Return the (X, Y) coordinate for the center point of the cell that contains the specified text.  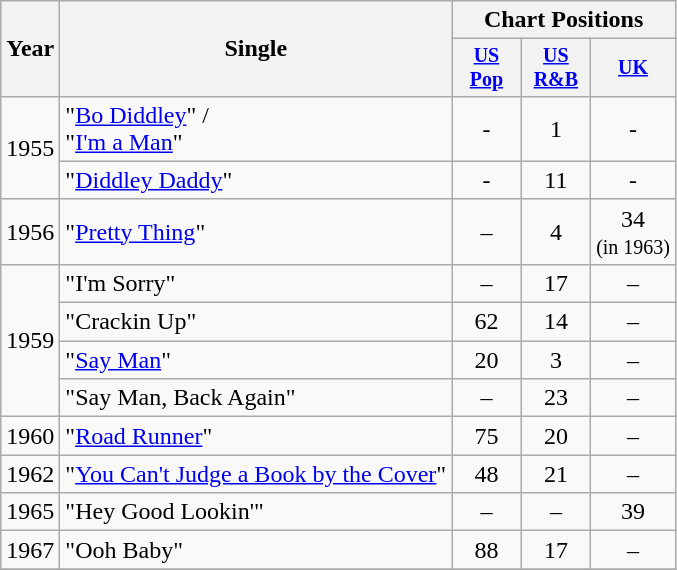
"Road Runner" (256, 436)
UK (634, 68)
"Ooh Baby" (256, 550)
14 (556, 322)
1959 (30, 340)
62 (486, 322)
48 (486, 474)
US Pop (486, 68)
"Crackin Up" (256, 322)
4 (556, 232)
"Say Man" (256, 360)
1962 (30, 474)
11 (556, 180)
"Bo Diddley" /"I'm a Man" (256, 128)
34(in 1963) (634, 232)
3 (556, 360)
1960 (30, 436)
USR&B (556, 68)
"Hey Good Lookin'" (256, 512)
Chart Positions (564, 20)
"Diddley Daddy" (256, 180)
23 (556, 398)
1956 (30, 232)
"I'm Sorry" (256, 283)
21 (556, 474)
"Pretty Thing" (256, 232)
"Say Man, Back Again" (256, 398)
1965 (30, 512)
Year (30, 49)
"You Can't Judge a Book by the Cover" (256, 474)
1955 (30, 148)
1967 (30, 550)
88 (486, 550)
1 (556, 128)
39 (634, 512)
Single (256, 49)
75 (486, 436)
